Identify which cell holds the provided text, then report its (X, Y) central coordinate. 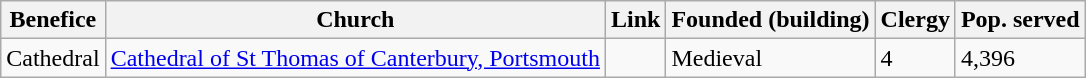
Clergy (915, 20)
4 (915, 58)
4,396 (1020, 58)
Medieval (770, 58)
Link (635, 20)
Cathedral of St Thomas of Canterbury, Portsmouth (355, 58)
Church (355, 20)
Pop. served (1020, 20)
Benefice (53, 20)
Founded (building) (770, 20)
Cathedral (53, 58)
